Return (x, y) of the center of cell containing provided text 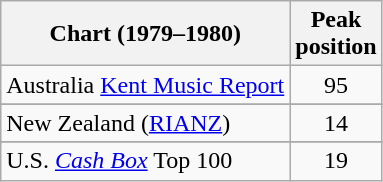
14 (336, 123)
Peakposition (336, 34)
95 (336, 85)
New Zealand (RIANZ) (146, 123)
Chart (1979–1980) (146, 34)
Australia Kent Music Report (146, 85)
19 (336, 161)
U.S. Cash Box Top 100 (146, 161)
